Provide the (x, y) coordinate of the cell's center where the given text is located.  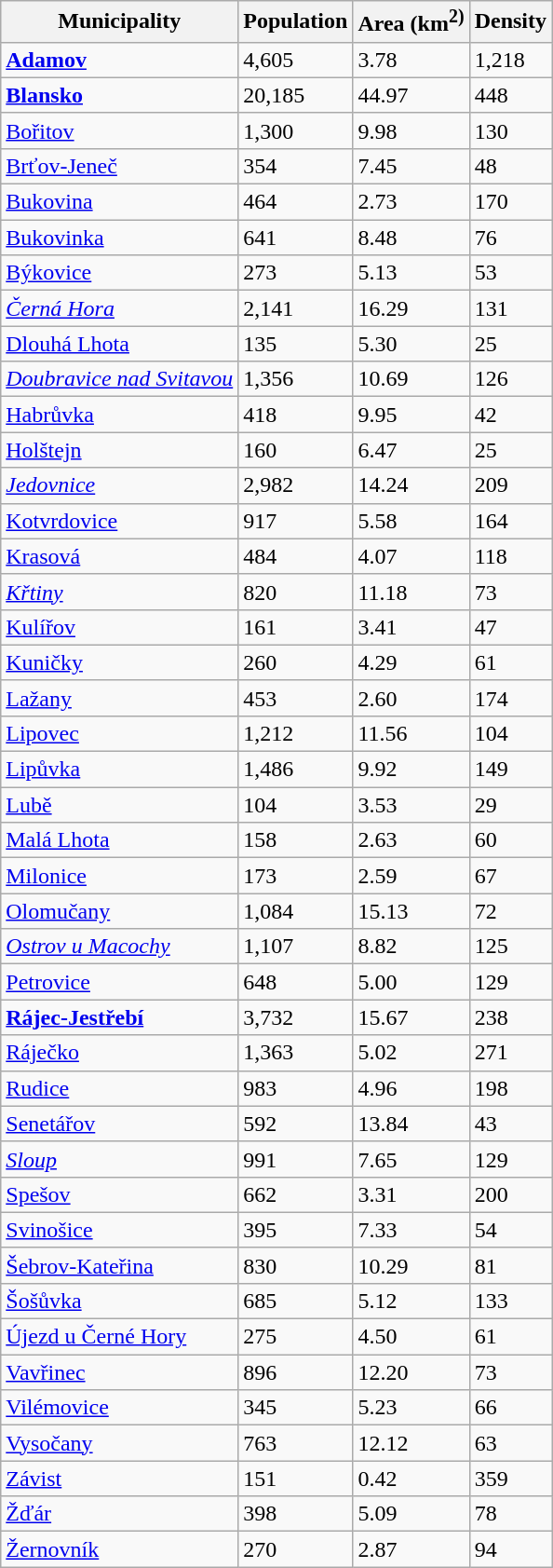
4.96 (411, 1088)
Blansko (119, 95)
54 (510, 1230)
Lubě (119, 805)
3.31 (411, 1194)
2.60 (411, 698)
1,084 (296, 911)
Adamov (119, 60)
Senetářov (119, 1124)
14.24 (411, 485)
66 (510, 1408)
72 (510, 911)
260 (296, 662)
5.02 (411, 1053)
Kuničky (119, 662)
4.07 (411, 556)
1,107 (296, 947)
354 (296, 166)
158 (296, 840)
Závist (119, 1479)
5.00 (411, 982)
63 (510, 1443)
10.29 (411, 1265)
Křtiny (119, 592)
160 (296, 450)
200 (510, 1194)
Vilémovice (119, 1408)
Žernovník (119, 1549)
398 (296, 1514)
1,363 (296, 1053)
8.82 (411, 947)
Šebrov-Kateřina (119, 1265)
29 (510, 805)
Ráječko (119, 1053)
Population (296, 22)
3,732 (296, 1017)
273 (296, 273)
5.13 (411, 273)
161 (296, 627)
11.18 (411, 592)
149 (510, 770)
Rájec-Jestřebí (119, 1017)
Kotvrdovice (119, 521)
641 (296, 238)
983 (296, 1088)
Spešov (119, 1194)
125 (510, 947)
8.48 (411, 238)
5.23 (411, 1408)
359 (510, 1479)
Lipovec (119, 733)
2.63 (411, 840)
Municipality (119, 22)
418 (296, 415)
Újezd u Černé Hory (119, 1337)
Svinošice (119, 1230)
5.09 (411, 1514)
12.12 (411, 1443)
Dlouhá Lhota (119, 344)
275 (296, 1337)
131 (510, 308)
42 (510, 415)
Habrůvka (119, 415)
4.50 (411, 1337)
830 (296, 1265)
0.42 (411, 1479)
126 (510, 379)
Olomučany (119, 911)
Density (510, 22)
1,218 (510, 60)
345 (296, 1408)
820 (296, 592)
271 (510, 1053)
15.13 (411, 911)
592 (296, 1124)
Žďár (119, 1514)
Petrovice (119, 982)
9.92 (411, 770)
Ostrov u Macochy (119, 947)
20,185 (296, 95)
67 (510, 876)
53 (510, 273)
Rudice (119, 1088)
9.98 (411, 130)
135 (296, 344)
2.87 (411, 1549)
763 (296, 1443)
Lažany (119, 698)
Holštejn (119, 450)
16.29 (411, 308)
1,212 (296, 733)
6.47 (411, 450)
Milonice (119, 876)
464 (296, 202)
44.97 (411, 95)
Vysočany (119, 1443)
453 (296, 698)
47 (510, 627)
238 (510, 1017)
5.58 (411, 521)
5.12 (411, 1301)
9.95 (411, 415)
395 (296, 1230)
4.29 (411, 662)
Brťov-Jeneč (119, 166)
Jedovnice (119, 485)
7.45 (411, 166)
5.30 (411, 344)
2.73 (411, 202)
133 (510, 1301)
151 (296, 1479)
Lipůvka (119, 770)
76 (510, 238)
7.33 (411, 1230)
2,141 (296, 308)
Doubravice nad Svitavou (119, 379)
4,605 (296, 60)
662 (296, 1194)
896 (296, 1372)
170 (510, 202)
2.59 (411, 876)
917 (296, 521)
Kulířov (119, 627)
48 (510, 166)
78 (510, 1514)
3.53 (411, 805)
448 (510, 95)
15.67 (411, 1017)
685 (296, 1301)
7.65 (411, 1159)
94 (510, 1549)
1,486 (296, 770)
13.84 (411, 1124)
648 (296, 982)
Malá Lhota (119, 840)
43 (510, 1124)
173 (296, 876)
Vavřinec (119, 1372)
2,982 (296, 485)
484 (296, 556)
198 (510, 1088)
1,300 (296, 130)
Bořitov (119, 130)
118 (510, 556)
Krasová (119, 556)
Sloup (119, 1159)
Býkovice (119, 273)
3.78 (411, 60)
270 (296, 1549)
11.56 (411, 733)
Bukovina (119, 202)
Area (km2) (411, 22)
Černá Hora (119, 308)
1,356 (296, 379)
Šošůvka (119, 1301)
10.69 (411, 379)
Bukovinka (119, 238)
991 (296, 1159)
12.20 (411, 1372)
209 (510, 485)
174 (510, 698)
130 (510, 130)
60 (510, 840)
3.41 (411, 627)
81 (510, 1265)
164 (510, 521)
